Find where the given text appears and provide that cell's center as [x, y] coordinate. 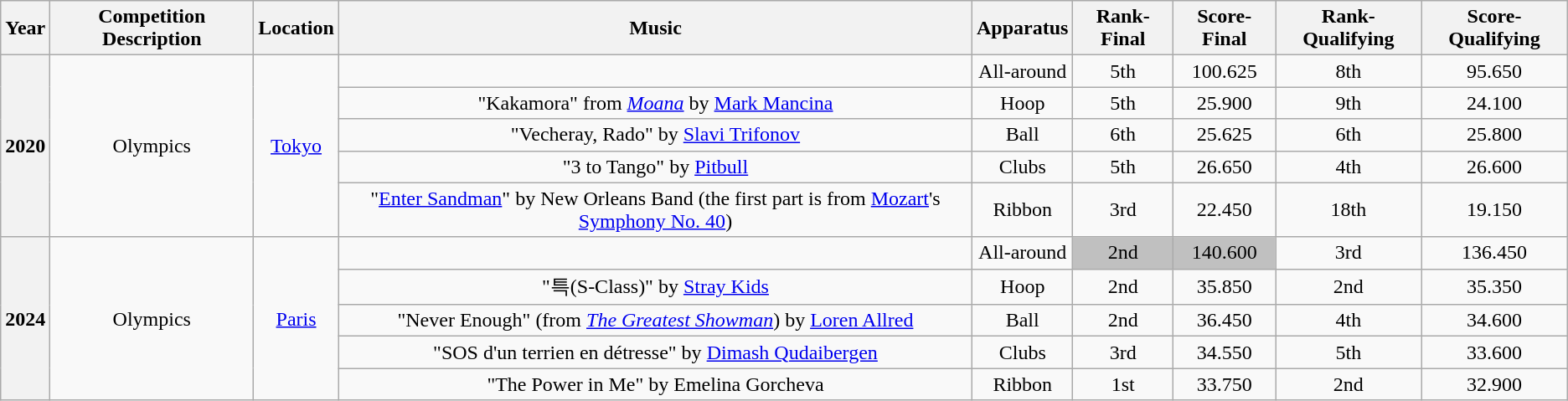
34.550 [1225, 352]
Paris [297, 318]
26.650 [1225, 167]
95.650 [1494, 71]
22.450 [1225, 209]
Apparatus [1023, 28]
1st [1123, 384]
Year [25, 28]
36.450 [1225, 321]
"The Power in Me" by Emelina Gorcheva [655, 384]
25.900 [1225, 103]
25.800 [1494, 135]
"Enter Sandman" by New Orleans Band (the first part is from Mozart's Symphony No. 40) [655, 209]
35.850 [1225, 286]
"Kakamora" from Moana by Mark Mancina [655, 103]
Score-Final [1225, 28]
19.150 [1494, 209]
Competition Description [152, 28]
26.600 [1494, 167]
8th [1349, 71]
136.450 [1494, 253]
Music [655, 28]
Rank-Final [1123, 28]
"특(S-Class)" by Stray Kids [655, 286]
"Vecheray, Rado" by Slavi Trifonov [655, 135]
35.350 [1494, 286]
25.625 [1225, 135]
100.625 [1225, 71]
140.600 [1225, 253]
"3 to Tango" by Pitbull [655, 167]
24.100 [1494, 103]
2024 [25, 318]
34.600 [1494, 321]
32.900 [1494, 384]
33.600 [1494, 352]
"SOS d'un terrien en détresse" by Dimash Qudaibergen [655, 352]
Rank-Qualifying [1349, 28]
18th [1349, 209]
"Never Enough" (from The Greatest Showman) by Loren Allred [655, 321]
Location [297, 28]
33.750 [1225, 384]
9th [1349, 103]
Score-Qualifying [1494, 28]
Tokyo [297, 146]
2020 [25, 146]
